Identify which cell holds the provided text, then report its (x, y) central coordinate. 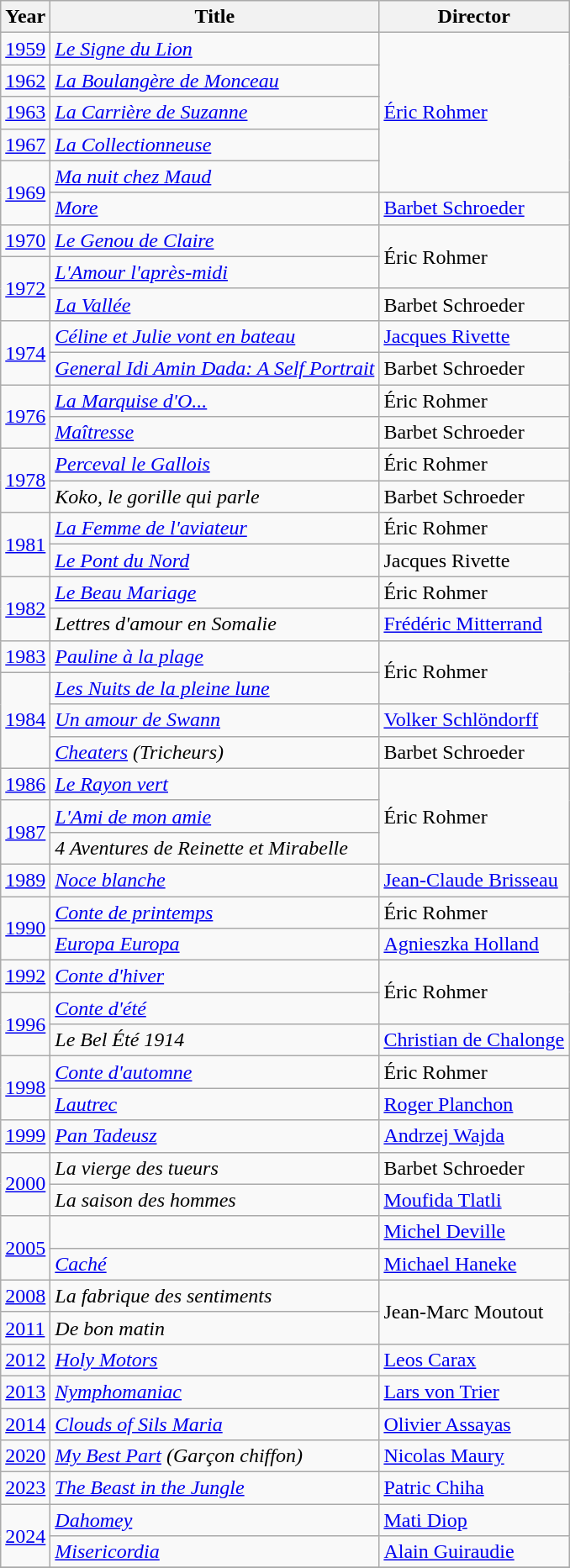
1999 (25, 1136)
1974 (25, 352)
Le Signe du Lion (215, 49)
La Carrière de Suzanne (215, 113)
Noce blanche (215, 880)
Patric Chiha (474, 1488)
Conte d'automne (215, 1072)
De bon matin (215, 1328)
La fabrique des sentiments (215, 1296)
2014 (25, 1424)
1969 (25, 192)
Director (474, 17)
Pan Tadeusz (215, 1136)
La Femme de l'aviateur (215, 529)
Koko, le gorille qui parle (215, 497)
La Collectionneuse (215, 145)
Agnieszka Holland (474, 944)
Perceval le Gallois (215, 465)
1976 (25, 417)
L'Amour l'après-midi (215, 272)
Andrzej Wajda (474, 1136)
2012 (25, 1360)
La Marquise d'O... (215, 401)
1998 (25, 1088)
2011 (25, 1328)
1963 (25, 113)
La saison des hommes (215, 1200)
Jean-Claude Brisseau (474, 880)
Conte de printemps (215, 912)
Céline et Julie vont en bateau (215, 336)
Le Rayon vert (215, 784)
Un amour de Swann (215, 720)
1959 (25, 49)
1990 (25, 928)
Olivier Assayas (474, 1424)
La Vallée (215, 304)
2023 (25, 1488)
Title (215, 17)
1989 (25, 880)
Nicolas Maury (474, 1456)
L'Ami de mon amie (215, 816)
Conte d'été (215, 1008)
Lars von Trier (474, 1392)
1986 (25, 784)
2013 (25, 1392)
Michel Deville (474, 1232)
Frédéric Mitterrand (474, 624)
2005 (25, 1248)
1967 (25, 145)
Pauline à la plage (215, 656)
Maîtresse (215, 433)
Le Genou de Claire (215, 240)
2020 (25, 1456)
Ma nuit chez Maud (215, 176)
Caché (215, 1264)
Europa Europa (215, 944)
1978 (25, 481)
Year (25, 17)
Les Nuits de la pleine lune (215, 688)
La Boulangère de Monceau (215, 81)
Conte d'hiver (215, 976)
Le Pont du Nord (215, 560)
My Best Part (Garçon chiffon) (215, 1456)
1996 (25, 1024)
2000 (25, 1184)
Dahomey (215, 1520)
Alain Guiraudie (474, 1552)
Moufida Tlatli (474, 1200)
The Beast in the Jungle (215, 1488)
2024 (25, 1536)
Lautrec (215, 1104)
Misericordia (215, 1552)
1987 (25, 832)
1984 (25, 720)
1983 (25, 656)
Lettres d'amour en Somalie (215, 624)
Mati Diop (474, 1520)
Nymphomaniac (215, 1392)
1970 (25, 240)
Christian de Chalonge (474, 1040)
1962 (25, 81)
1992 (25, 976)
4 Aventures de Reinette et Mirabelle (215, 848)
1972 (25, 288)
General Idi Amin Dada: A Self Portrait (215, 368)
Roger Planchon (474, 1104)
La vierge des tueurs (215, 1168)
2008 (25, 1296)
Jean-Marc Moutout (474, 1312)
Le Bel Été 1914 (215, 1040)
Leos Carax (474, 1360)
Michael Haneke (474, 1264)
More (215, 208)
Le Beau Mariage (215, 592)
1982 (25, 608)
Volker Schlöndorff (474, 720)
Holy Motors (215, 1360)
1981 (25, 545)
Cheaters (Tricheurs) (215, 752)
Clouds of Sils Maria (215, 1424)
